Detect which cell encompasses the target text, then output its [X, Y] center coordinate. 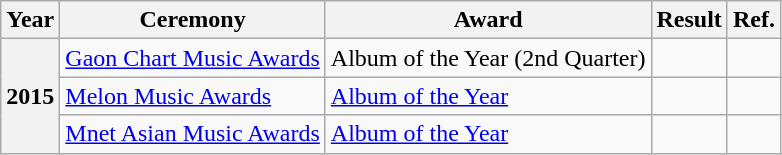
Gaon Chart Music Awards [193, 58]
2015 [30, 96]
Album of the Year (2nd Quarter) [488, 58]
Ref. [754, 20]
Ceremony [193, 20]
Melon Music Awards [193, 96]
Result [689, 20]
Award [488, 20]
Year [30, 20]
Mnet Asian Music Awards [193, 134]
